Capture the cell that displays the provided text and extract its [x, y] central coordinate. 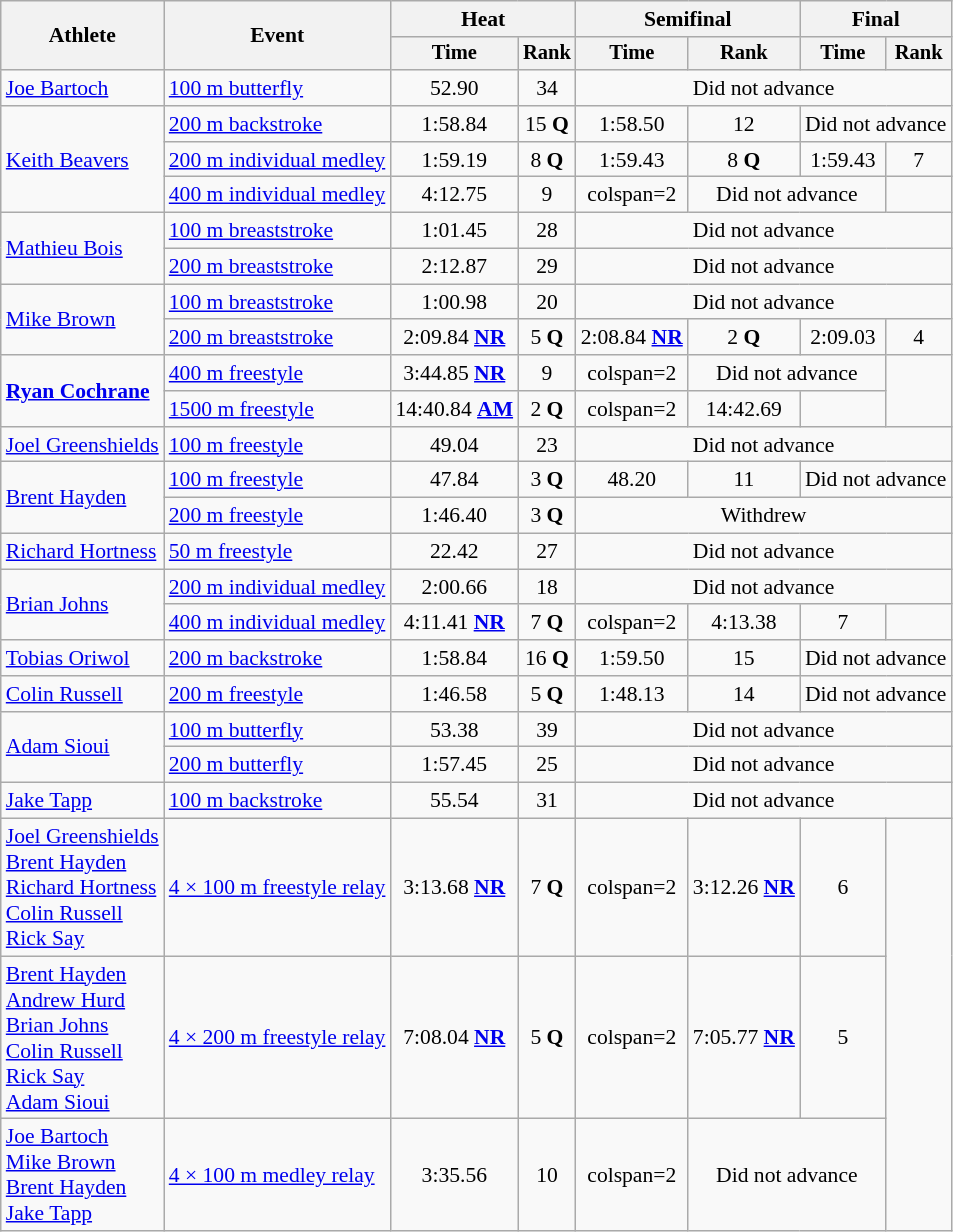
Joel GreenshieldsBrent HaydenRichard HortnessColin RussellRick Say [82, 888]
Mike Brown [82, 320]
1:59.50 [632, 658]
200 m butterfly [278, 765]
1:00.98 [454, 302]
3:12.26 NR [744, 888]
Brent HaydenAndrew HurdBrian JohnsColin RussellRick SayAdam Sioui [82, 1038]
39 [547, 730]
14:42.69 [744, 409]
Mathieu Bois [82, 248]
Final [876, 19]
7:05.77 NR [744, 1038]
Joel Greenshields [82, 445]
Event [278, 36]
48.20 [632, 480]
4 [919, 338]
50 m freestyle [278, 552]
Heat [482, 19]
Withdrew [764, 516]
27 [547, 552]
Colin Russell [82, 694]
53.38 [454, 730]
16 Q [547, 658]
2:09.03 [843, 338]
Athlete [82, 36]
52.90 [454, 88]
22.42 [454, 552]
5 [843, 1038]
1500 m freestyle [278, 409]
2:08.84 NR [632, 338]
15 Q [547, 124]
Joe Bartoch [82, 88]
10 [547, 1175]
14 [744, 694]
2:09.84 NR [454, 338]
1:48.13 [632, 694]
1:01.45 [454, 231]
Jake Tapp [82, 801]
47.84 [454, 480]
15 [744, 658]
12 [744, 124]
11 [744, 480]
4 × 100 m freestyle relay [278, 888]
18 [547, 587]
3:13.68 NR [454, 888]
14:40.84 AM [454, 409]
4:11.41 NR [454, 623]
Keith Beavers [82, 160]
3:35.56 [454, 1175]
1:46.58 [454, 694]
55.54 [454, 801]
34 [547, 88]
Brian Johns [82, 604]
4 × 100 m medley relay [278, 1175]
4:12.75 [454, 195]
Joe BartochMike BrownBrent HaydenJake Tapp [82, 1175]
1:46.40 [454, 516]
1:59.19 [454, 160]
Brent Hayden [82, 498]
2:00.66 [454, 587]
Adam Sioui [82, 748]
25 [547, 765]
6 [843, 888]
Richard Hortness [82, 552]
4 × 200 m freestyle relay [278, 1038]
Semifinal [688, 19]
Ryan Cochrane [82, 390]
Tobias Oriwol [82, 658]
31 [547, 801]
1:58.50 [632, 124]
400 m freestyle [278, 373]
1:57.45 [454, 765]
100 m backstroke [278, 801]
7:08.04 NR [454, 1038]
2:12.87 [454, 267]
3:44.85 NR [454, 373]
20 [547, 302]
29 [547, 267]
49.04 [454, 445]
23 [547, 445]
4:13.38 [744, 623]
28 [547, 231]
